Return the (X, Y) coordinate for the center point of the cell that contains the specified text.  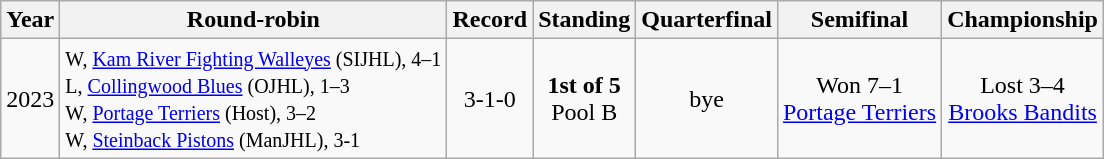
Record (490, 20)
bye (707, 98)
2023 (30, 98)
Won 7–1Portage Terriers (859, 98)
Round-robin (254, 20)
Year (30, 20)
Standing (584, 20)
Lost 3–4Brooks Bandits (1023, 98)
1st of 5 Pool B (584, 98)
W, Kam River Fighting Walleyes (SIJHL), 4–1L, Collingwood Blues (OJHL), 1–3W, Portage Terriers (Host), 3–2W, Steinback Pistons (ManJHL), 3-1 (254, 98)
Quarterfinal (707, 20)
3-1-0 (490, 98)
Semifinal (859, 20)
Championship (1023, 20)
